Detect which cell encompasses the target text, then output its (X, Y) center coordinate. 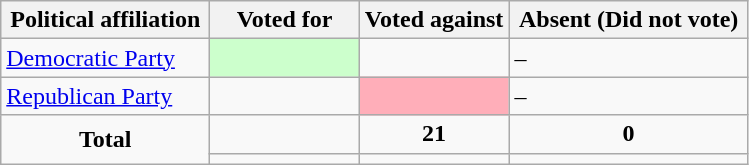
Voted for (285, 20)
0 (629, 134)
Absent (Did not vote) (629, 20)
21 (434, 134)
Voted against (434, 20)
Political affiliation (106, 20)
Republican Party (106, 96)
Total (106, 140)
Democratic Party (106, 58)
